Locate the cell with the specified text and output its (x, y) center coordinate. 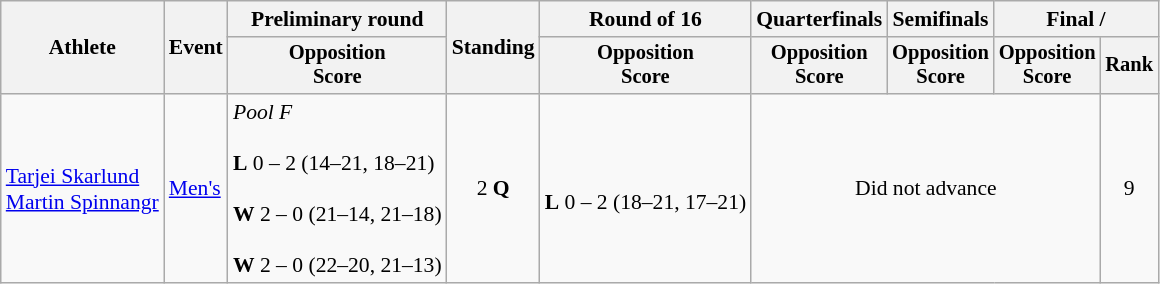
2 Q (494, 188)
Final / (1076, 19)
Standing (494, 48)
Preliminary round (338, 19)
Athlete (82, 48)
Round of 16 (646, 19)
Event (196, 48)
Did not advance (926, 188)
Tarjei SkarlundMartin Spinnangr (82, 188)
Rank (1129, 66)
L 0 – 2 (18–21, 17–21) (646, 188)
Men's (196, 188)
Semifinals (940, 19)
Quarterfinals (819, 19)
9 (1129, 188)
Pool FL 0 – 2 (14–21, 18–21)W 2 – 0 (21–14, 21–18)W 2 – 0 (22–20, 21–13) (338, 188)
